Scan for the cell matching the given text and deliver its [x, y] coordinate at center. 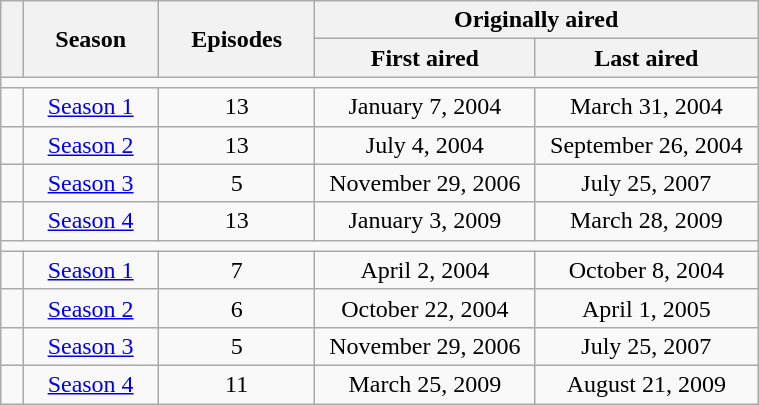
Episodes [237, 39]
7 [237, 270]
April 2, 2004 [425, 270]
January 7, 2004 [425, 107]
January 3, 2009 [425, 221]
March 28, 2009 [646, 221]
April 1, 2005 [646, 308]
11 [237, 384]
March 25, 2009 [425, 384]
6 [237, 308]
Season [91, 39]
First aired [425, 58]
Last aired [646, 58]
September 26, 2004 [646, 145]
August 21, 2009 [646, 384]
July 4, 2004 [425, 145]
October 22, 2004 [425, 308]
October 8, 2004 [646, 270]
Originally aired [536, 20]
March 31, 2004 [646, 107]
